Locate the cell with the specified text and output its [X, Y] center coordinate. 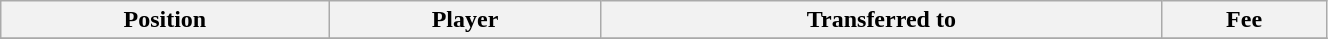
Fee [1244, 20]
Player [465, 20]
Position [165, 20]
Transferred to [882, 20]
